From the cell containing the given text, extract its center point as (x, y) coordinate. 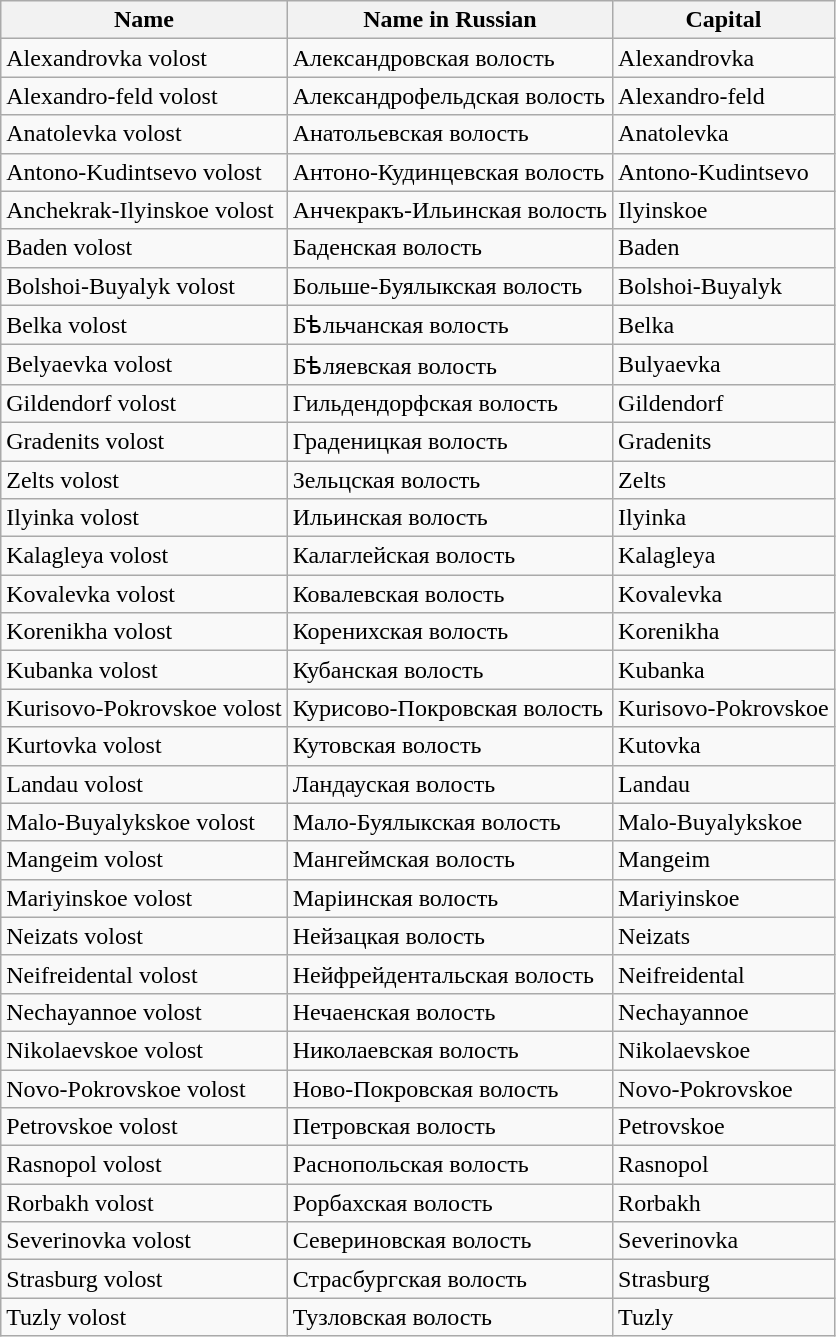
Mangeim (724, 860)
Neifreidental (724, 974)
Рорбахская волость (450, 1203)
Ландауская волость (450, 784)
Landau (724, 784)
Strasburg (724, 1279)
Ilyinka (724, 518)
Раснопольская волость (450, 1165)
Malo-Buyalykskoe (724, 822)
Nikolaevskoe (724, 1050)
Gildendorf (724, 403)
Korenikha volost (144, 632)
Кутовская волость (450, 746)
Баденская волость (450, 248)
Strasburg volost (144, 1279)
Страсбургская волость (450, 1279)
Нейфрейдентальская волость (450, 974)
Novo-Pokrovskoe (724, 1089)
Petrovskoe volost (144, 1127)
Zelts volost (144, 479)
Kubanka (724, 670)
Neizats (724, 936)
Тузловская волость (450, 1317)
Neifreidental volost (144, 974)
Bolshoi-Buyalyk (724, 286)
Ново-Покровская волость (450, 1089)
Ilyinskoe (724, 210)
Mariyinskoe (724, 898)
Кубанская волость (450, 670)
Korenikha (724, 632)
Zelts (724, 479)
Николаевская волость (450, 1050)
Belka (724, 325)
Петровская волость (450, 1127)
Ильинская волость (450, 518)
Kovalevka volost (144, 594)
Kurisovo-Pokrovskoe volost (144, 708)
Landau volost (144, 784)
Gradenits volost (144, 441)
Belyaevka volost (144, 365)
Мангеймская волость (450, 860)
Kurisovo-Pokrovskoe (724, 708)
Антоно-Кудинцевская волость (450, 172)
Kovalevka (724, 594)
Севериновская волость (450, 1241)
Анатольевская волость (450, 134)
Kurtovka volost (144, 746)
Анчекракъ-Ильинская волость (450, 210)
Gildendorf volost (144, 403)
Бѣльчанская волость (450, 325)
Petrovskoe (724, 1127)
Alexandrovka (724, 58)
Rasnopol (724, 1165)
Mangeim volost (144, 860)
Anatolevka volost (144, 134)
Anatolevka (724, 134)
Rorbakh volost (144, 1203)
Rasnopol volost (144, 1165)
Baden volost (144, 248)
Калаглейская волость (450, 556)
Nechayannoe volost (144, 1012)
Нейзацкая волость (450, 936)
Mariyinskoe volost (144, 898)
Больше-Буялыкская волость (450, 286)
Nechayannoe (724, 1012)
Курисово-Покровская волость (450, 708)
Александровская волость (450, 58)
Capital (724, 20)
Александрофельдская волость (450, 96)
Malo-Buyalykskoe volost (144, 822)
Ilyinka volost (144, 518)
Зельцская волость (450, 479)
Nikolaevskoe volost (144, 1050)
Tuzly (724, 1317)
Ковалевская волость (450, 594)
Baden (724, 248)
Belka volost (144, 325)
Маріинская волость (450, 898)
Anchekrak-Ilyinskoe volost (144, 210)
Граденицкая волость (450, 441)
Severinovka (724, 1241)
Kutovka (724, 746)
Бѣляевская волость (450, 365)
Нечаенская волость (450, 1012)
Alexandro-feld (724, 96)
Name (144, 20)
Kalagleya (724, 556)
Bolshoi-Buyalyk volost (144, 286)
Kalagleya volost (144, 556)
Novo-Pokrovskoe volost (144, 1089)
Name in Russian (450, 20)
Мало-Буялыкская волость (450, 822)
Antono-Kudintsevo volost (144, 172)
Alexandrovka volost (144, 58)
Antono-Kudintsevo (724, 172)
Gradenits (724, 441)
Коренихская волость (450, 632)
Rorbakh (724, 1203)
Tuzly volost (144, 1317)
Гильдендорфская волость (450, 403)
Bulyaevka (724, 365)
Kubanka volost (144, 670)
Severinovka volost (144, 1241)
Neizats volost (144, 936)
Alexandro-feld volost (144, 96)
